Output the [X, Y] coordinate of the center of the cell containing the given text.  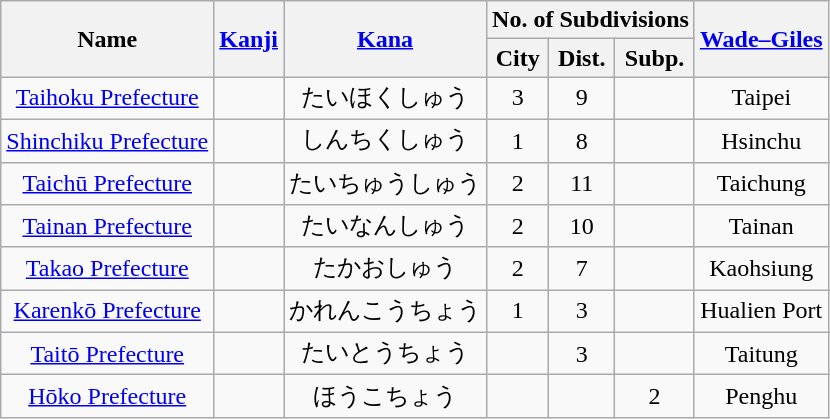
ほうこちょう [386, 396]
Kana [386, 39]
10 [582, 226]
しんちくしゅう [386, 140]
Hōko Prefecture [108, 396]
8 [582, 140]
9 [582, 98]
Taichū Prefecture [108, 184]
Penghu [761, 396]
Subp. [655, 58]
たいなんしゅう [386, 226]
Taihoku Prefecture [108, 98]
Name [108, 39]
Karenkō Prefecture [108, 312]
たかおしゅう [386, 268]
Wade–Giles [761, 39]
たいとうちょう [386, 354]
Tainan [761, 226]
Taichung [761, 184]
No. of Subdivisions [591, 20]
Hsinchu [761, 140]
11 [582, 184]
Kanji [249, 39]
かれんこうちょう [386, 312]
たいちゅうしゅう [386, 184]
Taitung [761, 354]
Shinchiku Prefecture [108, 140]
Takao Prefecture [108, 268]
City [518, 58]
Taipei [761, 98]
Tainan Prefecture [108, 226]
Taitō Prefecture [108, 354]
Kaohsiung [761, 268]
Dist. [582, 58]
7 [582, 268]
たいほくしゅう [386, 98]
Hualien Port [761, 312]
